Capture the cell that displays the provided text and extract its [X, Y] central coordinate. 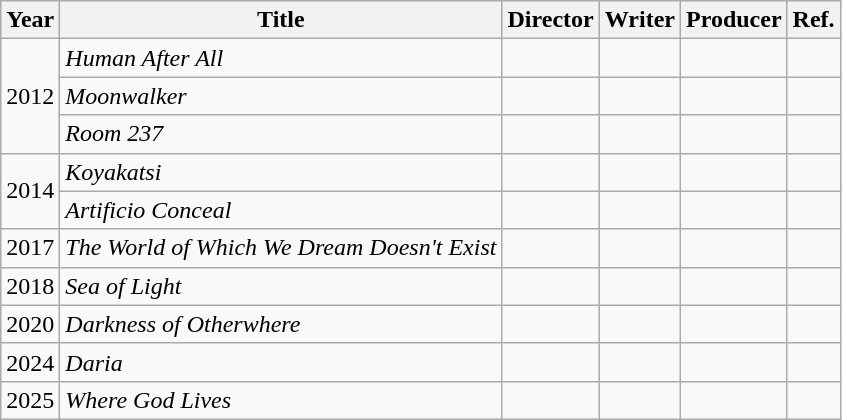
2020 [30, 324]
Daria [281, 362]
Koyakatsi [281, 172]
Director [550, 20]
2017 [30, 248]
Moonwalker [281, 96]
Artificio Conceal [281, 210]
Darkness of Otherwhere [281, 324]
The World of Which We Dream Doesn't Exist [281, 248]
2024 [30, 362]
2018 [30, 286]
Ref. [814, 20]
Producer [734, 20]
Room 237 [281, 134]
Year [30, 20]
2025 [30, 400]
Human After All [281, 58]
2014 [30, 191]
Writer [640, 20]
Where God Lives [281, 400]
Sea of Light [281, 286]
Title [281, 20]
2012 [30, 96]
